Provide the (X, Y) coordinate of the cell's center where the given text is located.  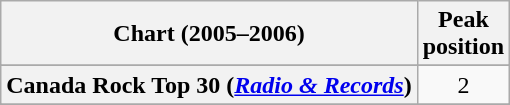
Canada Rock Top 30 (Radio & Records) (209, 85)
Chart (2005–2006) (209, 34)
2 (463, 85)
Peakposition (463, 34)
